Identify which cell holds the provided text, then report its [x, y] central coordinate. 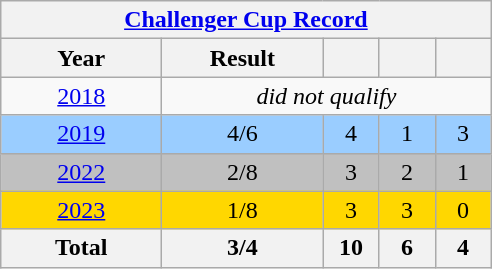
2022 [82, 172]
6 [407, 248]
4/6 [242, 134]
10 [351, 248]
2/8 [242, 172]
2023 [82, 210]
2 [407, 172]
2019 [82, 134]
3/4 [242, 248]
did not qualify [326, 96]
2018 [82, 96]
Result [242, 58]
Total [82, 248]
Challenger Cup Record [246, 20]
Year [82, 58]
1/8 [242, 210]
0 [463, 210]
